Identify which cell holds the provided text, then report its (X, Y) central coordinate. 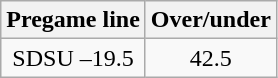
Pregame line (74, 20)
SDSU –19.5 (74, 58)
Over/under (210, 20)
42.5 (210, 58)
